For the text-containing cell, return its midpoint in (X, Y) coordinate format. 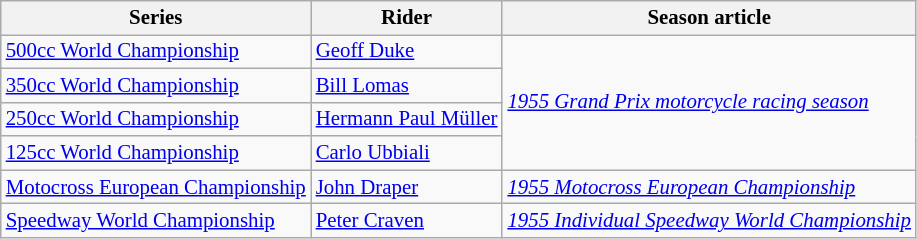
Motocross European Championship (156, 187)
Rider (407, 18)
Bill Lomas (407, 85)
John Draper (407, 187)
Series (156, 18)
350cc World Championship (156, 85)
250cc World Championship (156, 119)
500cc World Championship (156, 51)
125cc World Championship (156, 153)
Speedway World Championship (156, 221)
1955 Grand Prix motorcycle racing season (709, 102)
Season article (709, 18)
Carlo Ubbiali (407, 153)
Hermann Paul Müller (407, 119)
Geoff Duke (407, 51)
Peter Craven (407, 221)
1955 Individual Speedway World Championship (709, 221)
1955 Motocross European Championship (709, 187)
